Determine the (X, Y) coordinate at the center of the cell enclosing the given text.  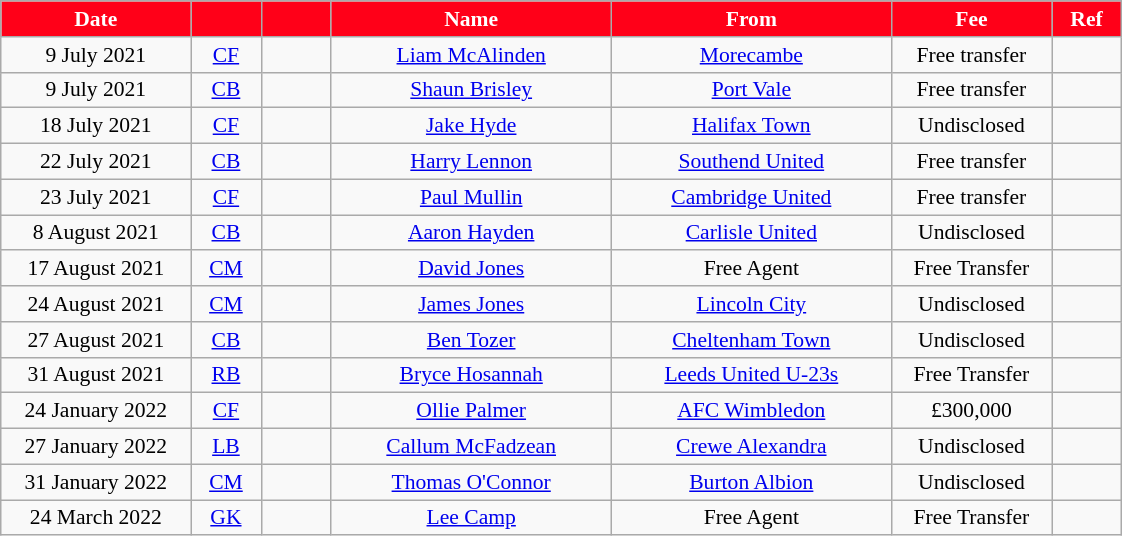
LB (226, 447)
Fee (971, 19)
24 March 2022 (96, 518)
Bryce Hosannah (471, 375)
Jake Hyde (471, 126)
Thomas O'Connor (471, 482)
Callum McFadzean (471, 447)
31 August 2021 (96, 375)
Cheltenham Town (751, 340)
Southend United (751, 162)
Cambridge United (751, 197)
18 July 2021 (96, 126)
24 August 2021 (96, 304)
James Jones (471, 304)
Ben Tozer (471, 340)
AFC Wimbledon (751, 411)
Leeds United U-23s (751, 375)
Harry Lennon (471, 162)
23 July 2021 (96, 197)
Liam McAlinden (471, 55)
Name (471, 19)
Port Vale (751, 90)
Date (96, 19)
Lincoln City (751, 304)
RB (226, 375)
Shaun Brisley (471, 90)
Carlisle United (751, 233)
GK (226, 518)
From (751, 19)
27 August 2021 (96, 340)
Aaron Hayden (471, 233)
24 January 2022 (96, 411)
8 August 2021 (96, 233)
31 January 2022 (96, 482)
Crewe Alexandra (751, 447)
£300,000 (971, 411)
Burton Albion (751, 482)
Morecambe (751, 55)
Ollie Palmer (471, 411)
17 August 2021 (96, 269)
Halifax Town (751, 126)
27 January 2022 (96, 447)
Paul Mullin (471, 197)
David Jones (471, 269)
Ref (1087, 19)
Lee Camp (471, 518)
22 July 2021 (96, 162)
